Pinpoint the cell where the given text exists, returning its [X, Y] midpoint coordinate. 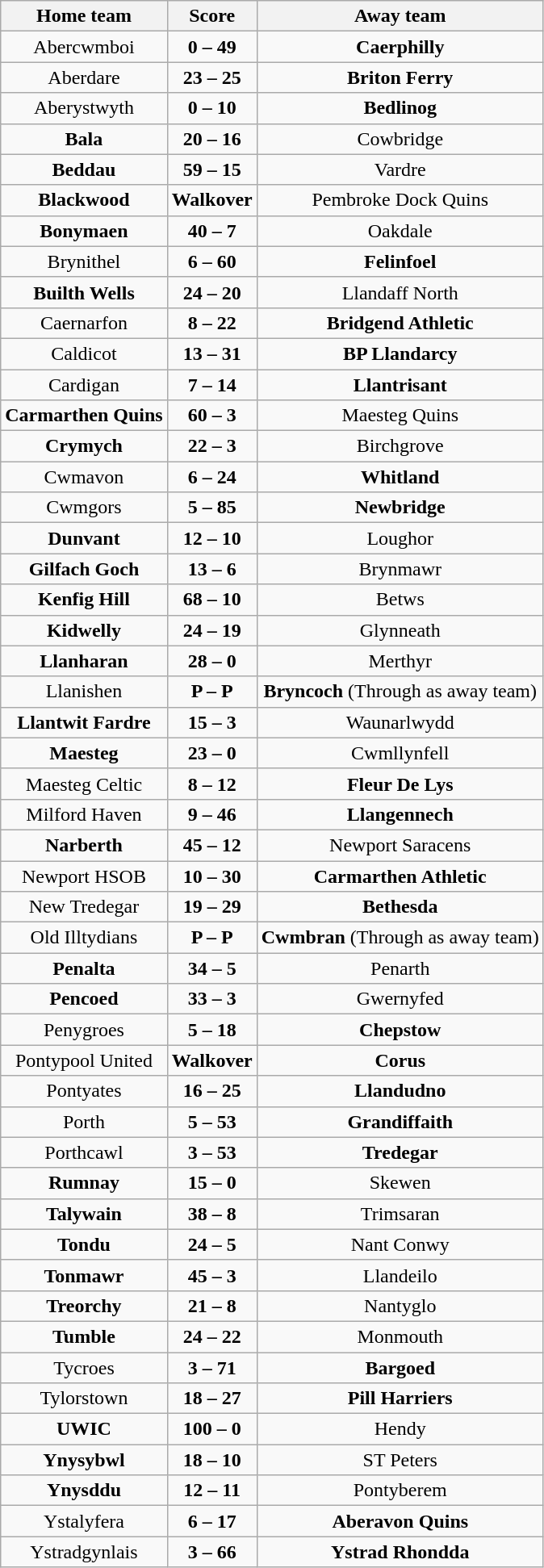
38 – 8 [211, 1214]
Llandaff North [400, 292]
Pencoed [84, 999]
13 – 31 [211, 353]
Gilfach Goch [84, 569]
New Tredegar [84, 907]
Pill Harriers [400, 1399]
23 – 0 [211, 753]
3 – 53 [211, 1152]
Tylorstown [84, 1399]
24 – 22 [211, 1336]
Loughor [400, 538]
ST Peters [400, 1460]
Carmarthen Quins [84, 416]
Aberystwyth [84, 108]
Cowbridge [400, 139]
6 – 60 [211, 261]
Talywain [84, 1214]
UWIC [84, 1429]
Bonymaen [84, 231]
10 – 30 [211, 876]
5 – 85 [211, 508]
Tredegar [400, 1152]
Cwmavon [84, 477]
Llangennech [400, 814]
Bethesda [400, 907]
15 – 3 [211, 722]
Pontyates [84, 1091]
Bryncoch (Through as away team) [400, 692]
Llantwit Fardre [84, 722]
0 – 10 [211, 108]
Away team [400, 16]
Brynmawr [400, 569]
Builth Wells [84, 292]
100 – 0 [211, 1429]
21 – 8 [211, 1306]
5 – 18 [211, 1030]
Waunarlwydd [400, 722]
Ynysddu [84, 1491]
Crymych [84, 446]
Pembroke Dock Quins [400, 200]
Birchgrove [400, 446]
Penygroes [84, 1030]
Kenfig Hill [84, 600]
Carmarthen Athletic [400, 876]
Bridgend Athletic [400, 323]
Betws [400, 600]
Brynithel [84, 261]
Caerphilly [400, 47]
Nantyglo [400, 1306]
Bedlinog [400, 108]
Ystalyfera [84, 1521]
24 – 20 [211, 292]
Tumble [84, 1336]
Cwmbran (Through as away team) [400, 938]
34 – 5 [211, 968]
Chepstow [400, 1030]
59 – 15 [211, 169]
Briton Ferry [400, 77]
68 – 10 [211, 600]
12 – 11 [211, 1491]
Penarth [400, 968]
Cwmllynfell [400, 753]
Gwernyfed [400, 999]
6 – 24 [211, 477]
33 – 3 [211, 999]
Pontyberem [400, 1491]
45 – 12 [211, 845]
Penalta [84, 968]
Oakdale [400, 231]
20 – 16 [211, 139]
Grandiffaith [400, 1122]
24 – 5 [211, 1244]
Tycroes [84, 1368]
Felinfoel [400, 261]
Maesteg [84, 753]
13 – 6 [211, 569]
Milford Haven [84, 814]
Home team [84, 16]
Abercwmboi [84, 47]
28 – 0 [211, 661]
60 – 3 [211, 416]
Llantrisant [400, 385]
18 – 10 [211, 1460]
Maesteg Quins [400, 416]
Dunvant [84, 538]
Score [211, 16]
Kidwelly [84, 630]
Blackwood [84, 200]
Vardre [400, 169]
3 – 71 [211, 1368]
Bargoed [400, 1368]
Corus [400, 1060]
Beddau [84, 169]
22 – 3 [211, 446]
Treorchy [84, 1306]
9 – 46 [211, 814]
Merthyr [400, 661]
Llandudno [400, 1091]
Porthcawl [84, 1152]
7 – 14 [211, 385]
40 – 7 [211, 231]
Bala [84, 139]
Cardigan [84, 385]
Rumnay [84, 1183]
5 – 53 [211, 1122]
Nant Conwy [400, 1244]
16 – 25 [211, 1091]
Hendy [400, 1429]
8 – 12 [211, 784]
Aberavon Quins [400, 1521]
45 – 3 [211, 1275]
Ynysybwl [84, 1460]
Porth [84, 1122]
3 – 66 [211, 1552]
Narberth [84, 845]
Caldicot [84, 353]
Ystrad Rhondda [400, 1552]
6 – 17 [211, 1521]
Monmouth [400, 1336]
Tonmawr [84, 1275]
Ystradgynlais [84, 1552]
BP Llandarcy [400, 353]
Trimsaran [400, 1214]
Llanharan [84, 661]
Cwmgors [84, 508]
Whitland [400, 477]
19 – 29 [211, 907]
Maesteg Celtic [84, 784]
8 – 22 [211, 323]
12 – 10 [211, 538]
Llandeilo [400, 1275]
Tondu [84, 1244]
Newport HSOB [84, 876]
15 – 0 [211, 1183]
Caernarfon [84, 323]
0 – 49 [211, 47]
Llanishen [84, 692]
Aberdare [84, 77]
Pontypool United [84, 1060]
Old Illtydians [84, 938]
Glynneath [400, 630]
Skewen [400, 1183]
18 – 27 [211, 1399]
23 – 25 [211, 77]
Newport Saracens [400, 845]
24 – 19 [211, 630]
Newbridge [400, 508]
Fleur De Lys [400, 784]
